Return the (x, y) coordinate for the center point of the cell that contains the specified text.  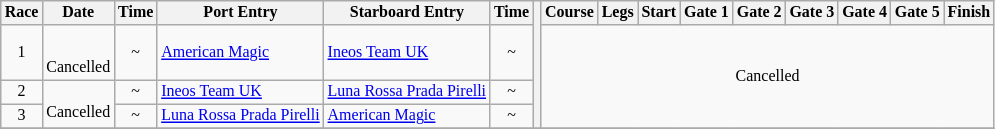
1 (22, 52)
Date (78, 12)
Course (570, 12)
Port Entry (240, 12)
Starboard Entry (407, 12)
3 (22, 116)
Finish (970, 12)
2 (22, 92)
Gate 3 (812, 12)
Gate 5 (918, 12)
Gate 1 (706, 12)
Gate 4 (864, 12)
Start (660, 12)
Legs (618, 12)
Gate 2 (760, 12)
Race (22, 12)
